For the text-containing cell, return its midpoint in (X, Y) coordinate format. 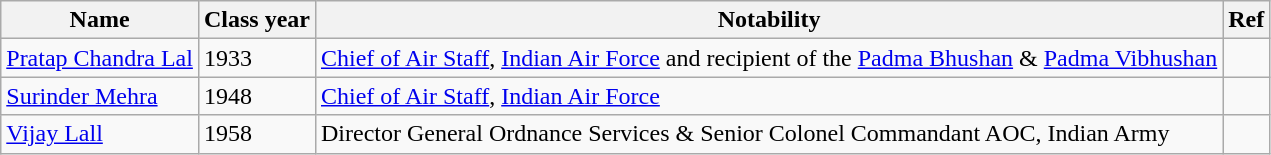
Pratap Chandra Lal (100, 58)
Notability (768, 20)
Vijay Lall (100, 134)
Chief of Air Staff, Indian Air Force and recipient of the Padma Bhushan & Padma Vibhushan (768, 58)
Ref (1246, 20)
1958 (256, 134)
Class year (256, 20)
1948 (256, 96)
Director General Ordnance Services & Senior Colonel Commandant AOC, Indian Army (768, 134)
Chief of Air Staff, Indian Air Force (768, 96)
1933 (256, 58)
Surinder Mehra (100, 96)
Name (100, 20)
